Extract the [X, Y] coordinate from the center of the cell holding the provided text.  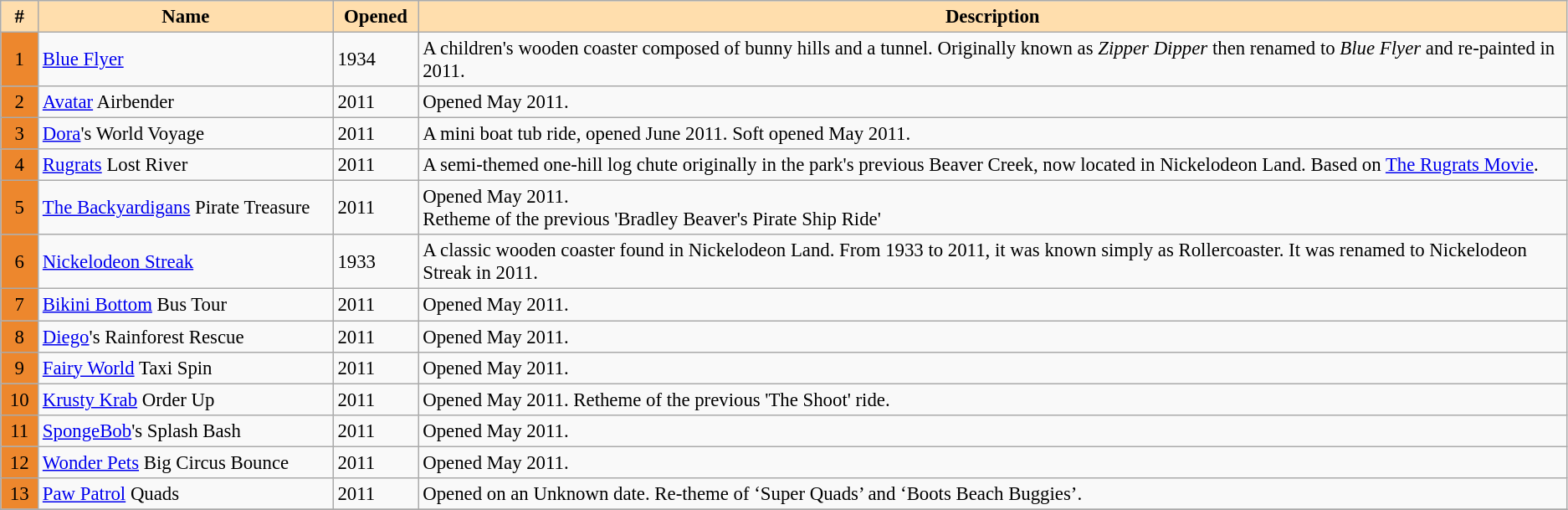
3 [20, 134]
Paw Patrol Quads [186, 494]
Bikini Bottom Bus Tour [186, 305]
Avatar Airbender [186, 102]
Blue Flyer [186, 60]
Wonder Pets Big Circus Bounce [186, 462]
1934 [376, 60]
1933 [376, 261]
Description [992, 17]
2 [20, 102]
9 [20, 368]
Dora's World Voyage [186, 134]
A mini boat tub ride, opened June 2011. Soft opened May 2011. [992, 134]
1 [20, 60]
Opened May 2011.Retheme of the previous 'Bradley Beaver's Pirate Ship Ride' [992, 208]
Fairy World Taxi Spin [186, 368]
Opened on an Unknown date. Re-theme of ‘Super Quads’ and ‘Boots Beach Buggies’. [992, 494]
10 [20, 399]
5 [20, 208]
13 [20, 494]
Opened [376, 17]
The Backyardigans Pirate Treasure [186, 208]
SpongeBob's Splash Bash [186, 430]
A semi-themed one-hill log chute originally in the park's previous Beaver Creek, now located in Nickelodeon Land. Based on The Rugrats Movie. [992, 165]
Nickelodeon Streak [186, 261]
Diego's Rainforest Rescue [186, 337]
Krusty Krab Order Up [186, 399]
Opened May 2011. Retheme of the previous 'The Shoot' ride. [992, 399]
Rugrats Lost River [186, 165]
4 [20, 165]
6 [20, 261]
# [20, 17]
Name [186, 17]
8 [20, 337]
7 [20, 305]
11 [20, 430]
12 [20, 462]
